Capture the cell that displays the provided text and extract its (X, Y) central coordinate. 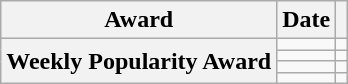
Award (139, 20)
Weekly Popularity Award (139, 61)
Date (306, 20)
